Capture the cell that displays the provided text and extract its (X, Y) central coordinate. 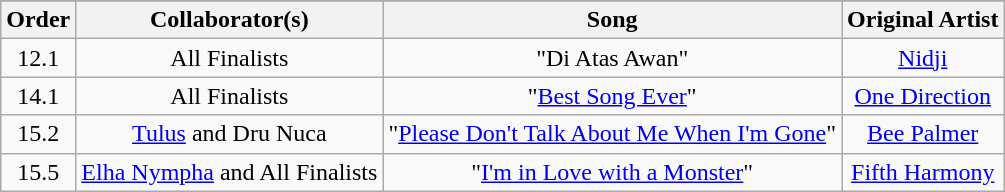
15.5 (38, 172)
Bee Palmer (923, 134)
Nidji (923, 58)
Original Artist (923, 20)
Song (612, 20)
Tulus and Dru Nuca (230, 134)
Collaborator(s) (230, 20)
Order (38, 20)
Fifth Harmony (923, 172)
12.1 (38, 58)
"Best Song Ever" (612, 96)
One Direction (923, 96)
"Please Don't Talk About Me When I'm Gone" (612, 134)
15.2 (38, 134)
14.1 (38, 96)
"Di Atas Awan" (612, 58)
Elha Nympha and All Finalists (230, 172)
"I'm in Love with a Monster" (612, 172)
